Scan for the cell matching the given text and deliver its (X, Y) coordinate at center. 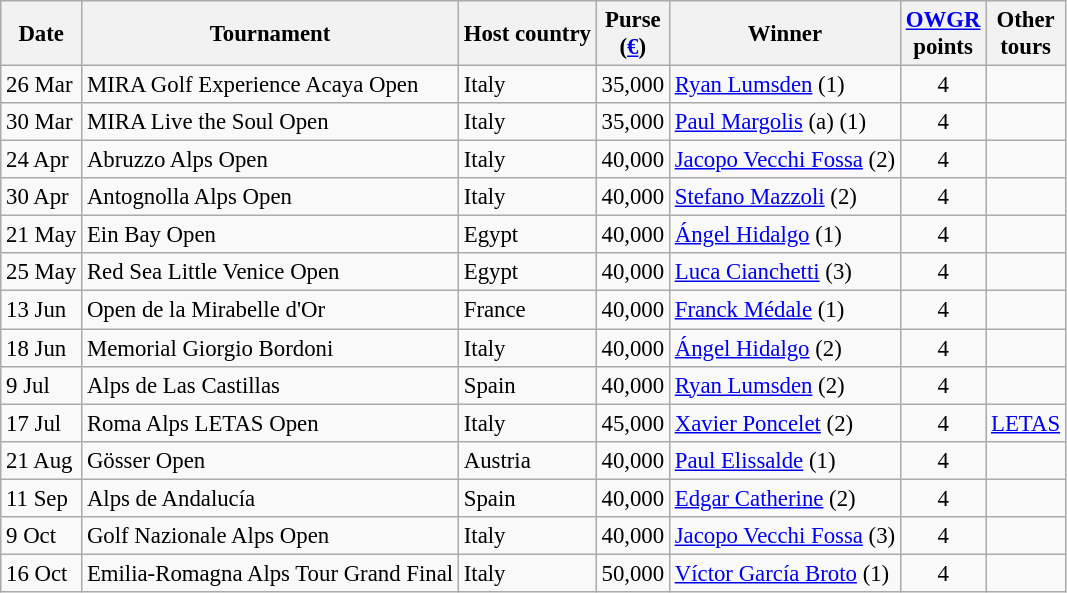
Purse(€) (632, 34)
Open de la Mirabelle d'Or (270, 310)
Ryan Lumsden (1) (784, 85)
Red Sea Little Venice Open (270, 273)
Ryan Lumsden (2) (784, 385)
9 Jul (42, 385)
MIRA Live the Soul Open (270, 122)
Edgar Catherine (2) (784, 498)
Alps de Las Castillas (270, 385)
Abruzzo Alps Open (270, 160)
Stefano Mazzoli (2) (784, 197)
Golf Nazionale Alps Open (270, 536)
17 Jul (42, 423)
LETAS (1026, 423)
MIRA Golf Experience Acaya Open (270, 85)
Ángel Hidalgo (2) (784, 348)
Emilia-Romagna Alps Tour Grand Final (270, 573)
Ein Bay Open (270, 235)
OWGRpoints (942, 34)
18 Jun (42, 348)
Roma Alps LETAS Open (270, 423)
Date (42, 34)
Host country (527, 34)
45,000 (632, 423)
Austria (527, 460)
Winner (784, 34)
Jacopo Vecchi Fossa (3) (784, 536)
21 May (42, 235)
16 Oct (42, 573)
Franck Médale (1) (784, 310)
24 Apr (42, 160)
Alps de Andalucía (270, 498)
13 Jun (42, 310)
Luca Cianchetti (3) (784, 273)
25 May (42, 273)
21 Aug (42, 460)
France (527, 310)
50,000 (632, 573)
Víctor García Broto (1) (784, 573)
Antognolla Alps Open (270, 197)
11 Sep (42, 498)
26 Mar (42, 85)
9 Oct (42, 536)
Memorial Giorgio Bordoni (270, 348)
Tournament (270, 34)
Paul Elissalde (1) (784, 460)
Ángel Hidalgo (1) (784, 235)
30 Apr (42, 197)
Gösser Open (270, 460)
30 Mar (42, 122)
Jacopo Vecchi Fossa (2) (784, 160)
Othertours (1026, 34)
Xavier Poncelet (2) (784, 423)
Paul Margolis (a) (1) (784, 122)
